For the text-containing cell, return its midpoint in (X, Y) coordinate format. 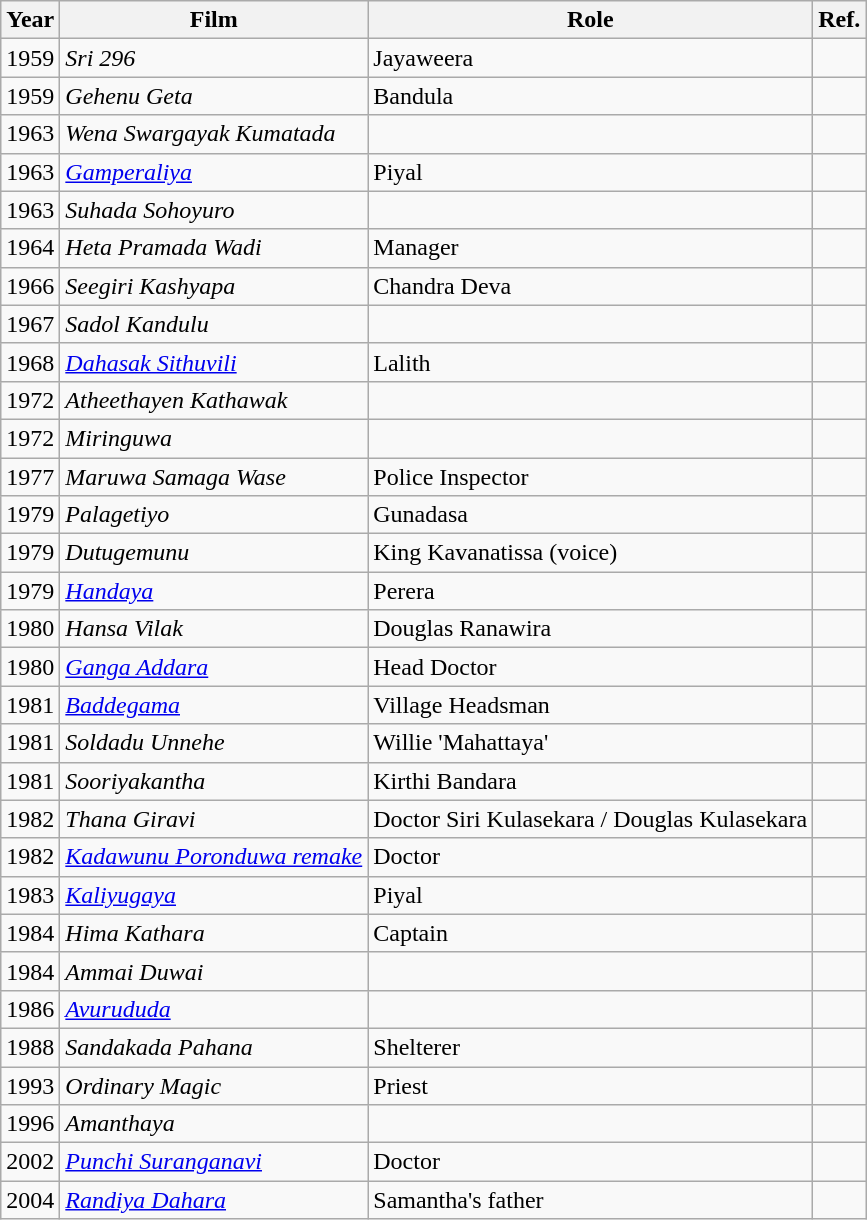
Perera (590, 591)
Ammai Duwai (214, 971)
Jayaweera (590, 58)
Avurududa (214, 1009)
Douglas Ranawira (590, 629)
Ordinary Magic (214, 1085)
1986 (30, 1009)
Soldadu Unnehe (214, 743)
Hima Kathara (214, 933)
1964 (30, 248)
1996 (30, 1124)
Manager (590, 248)
1968 (30, 362)
Lalith (590, 362)
Dahasak Sithuvili (214, 362)
Head Doctor (590, 667)
Ref. (840, 20)
Police Inspector (590, 477)
Hansa Vilak (214, 629)
2004 (30, 1200)
Sandakada Pahana (214, 1047)
Randiya Dahara (214, 1200)
2002 (30, 1162)
Role (590, 20)
Film (214, 20)
Handaya (214, 591)
Ganga Addara (214, 667)
Sooriyakantha (214, 781)
Sri 296 (214, 58)
Seegiri Kashyapa (214, 286)
Sadol Kandulu (214, 324)
Bandula (590, 96)
Shelterer (590, 1047)
Gamperaliya (214, 172)
1977 (30, 477)
Atheethayen Kathawak (214, 400)
1967 (30, 324)
Heta Pramada Wadi (214, 248)
Wena Swargayak Kumatada (214, 134)
Doctor Siri Kulasekara / Douglas Kulasekara (590, 819)
Samantha's father (590, 1200)
Village Headsman (590, 705)
Priest (590, 1085)
King Kavanatissa (voice) (590, 553)
Captain (590, 933)
1983 (30, 895)
Chandra Deva (590, 286)
Kirthi Bandara (590, 781)
Dutugemunu (214, 553)
Palagetiyo (214, 515)
Year (30, 20)
Thana Giravi (214, 819)
Gehenu Geta (214, 96)
1993 (30, 1085)
Kadawunu Poronduwa remake (214, 857)
Punchi Suranganavi (214, 1162)
Gunadasa (590, 515)
Miringuwa (214, 438)
Baddegama (214, 705)
Maruwa Samaga Wase (214, 477)
1966 (30, 286)
Willie 'Mahattaya' (590, 743)
Suhada Sohoyuro (214, 210)
Kaliyugaya (214, 895)
Amanthaya (214, 1124)
1988 (30, 1047)
